Detect which cell encompasses the target text, then output its [x, y] center coordinate. 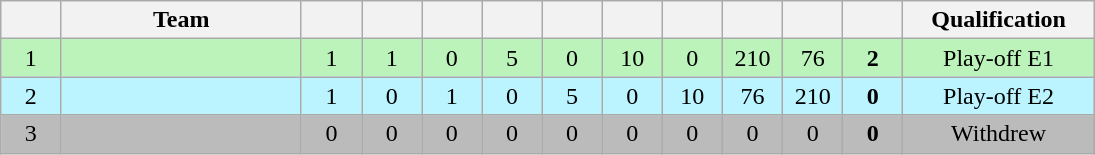
Play-off E2 [998, 96]
Play-off E1 [998, 58]
Qualification [998, 20]
3 [31, 134]
Withdrew [998, 134]
Team [182, 20]
